Output the [X, Y] coordinate of the center of the cell containing the given text.  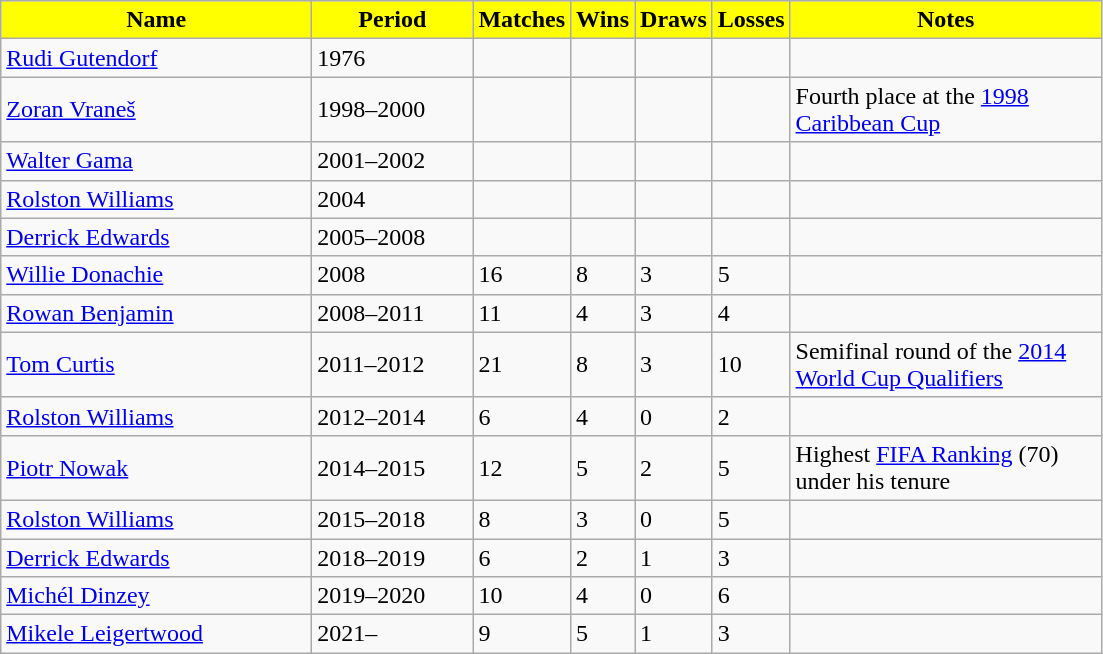
1976 [392, 58]
Michél Dinzey [156, 596]
Zoran Vraneš [156, 110]
Willie Donachie [156, 275]
Losses [751, 20]
Fourth place at the 1998 Caribbean Cup [946, 110]
16 [522, 275]
2011–2012 [392, 364]
Mikele Leigertwood [156, 634]
Rudi Gutendorf [156, 58]
Tom Curtis [156, 364]
2021– [392, 634]
9 [522, 634]
Walter Gama [156, 161]
Draws [674, 20]
2014–2015 [392, 468]
2015–2018 [392, 519]
2004 [392, 199]
2001–2002 [392, 161]
12 [522, 468]
Highest FIFA Ranking (70) under his tenure [946, 468]
1998–2000 [392, 110]
11 [522, 313]
2005–2008 [392, 237]
Semifinal round of the 2014 World Cup Qualifiers [946, 364]
2019–2020 [392, 596]
2008–2011 [392, 313]
Name [156, 20]
Matches [522, 20]
Period [392, 20]
2018–2019 [392, 557]
Notes [946, 20]
Rowan Benjamin [156, 313]
21 [522, 364]
Piotr Nowak [156, 468]
2008 [392, 275]
2012–2014 [392, 416]
Wins [603, 20]
